Capture the cell that displays the provided text and extract its (x, y) central coordinate. 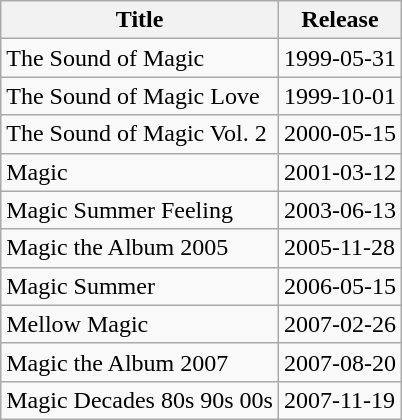
The Sound of Magic (140, 58)
Magic Decades 80s 90s 00s (140, 400)
2005-11-28 (340, 248)
2007-02-26 (340, 324)
The Sound of Magic Vol. 2 (140, 134)
1999-10-01 (340, 96)
Release (340, 20)
Magic the Album 2007 (140, 362)
Title (140, 20)
Magic (140, 172)
Magic Summer Feeling (140, 210)
2001-03-12 (340, 172)
The Sound of Magic Love (140, 96)
2000-05-15 (340, 134)
2006-05-15 (340, 286)
Magic Summer (140, 286)
1999-05-31 (340, 58)
2007-08-20 (340, 362)
2003-06-13 (340, 210)
Magic the Album 2005 (140, 248)
2007-11-19 (340, 400)
Mellow Magic (140, 324)
